Search for the cell housing the specified text and yield its (X, Y) center coordinate. 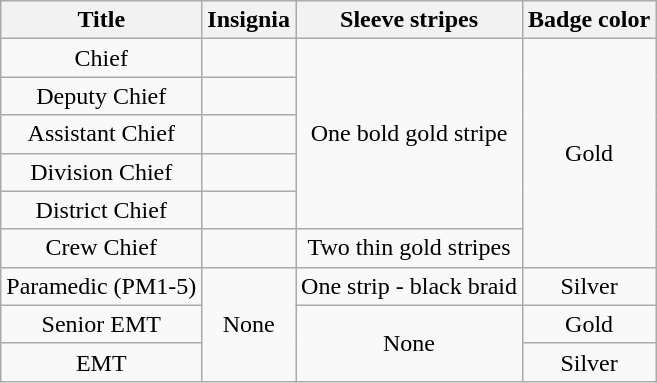
Title (102, 20)
One bold gold stripe (410, 134)
Badge color (590, 20)
Deputy Chief (102, 96)
Assistant Chief (102, 134)
Insignia (249, 20)
Chief (102, 58)
Sleeve stripes (410, 20)
One strip - black braid (410, 286)
Paramedic (PM1-5) (102, 286)
Division Chief (102, 172)
Crew Chief (102, 248)
Two thin gold stripes (410, 248)
Senior EMT (102, 324)
EMT (102, 362)
District Chief (102, 210)
